Find where the given text appears and provide that cell's center as [X, Y] coordinate. 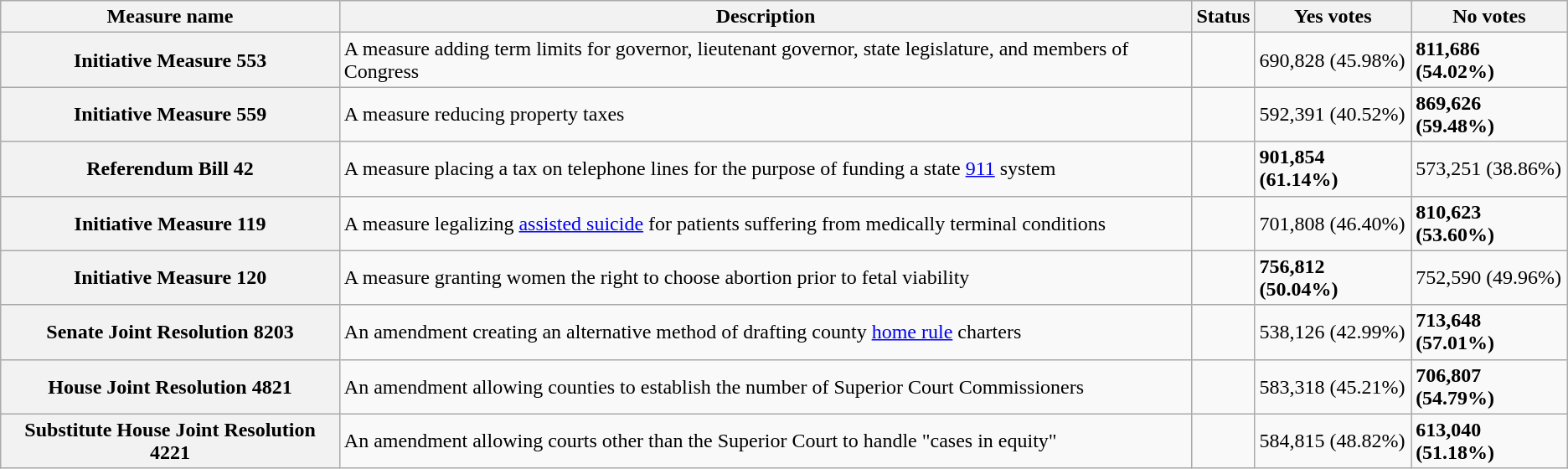
706,807 (54.79%) [1489, 387]
Initiative Measure 120 [171, 278]
A measure legalizing assisted suicide for patients suffering from medically terminal conditions [766, 223]
573,251 (38.86%) [1489, 169]
690,828 (45.98%) [1333, 60]
810,623 (53.60%) [1489, 223]
752,590 (49.96%) [1489, 278]
756,812 (50.04%) [1333, 278]
538,126 (42.99%) [1333, 332]
584,815 (48.82%) [1333, 441]
Initiative Measure 553 [171, 60]
701,808 (46.40%) [1333, 223]
Senate Joint Resolution 8203 [171, 332]
Status [1223, 17]
583,318 (45.21%) [1333, 387]
592,391 (40.52%) [1333, 114]
Yes votes [1333, 17]
613,040 (51.18%) [1489, 441]
A measure reducing property taxes [766, 114]
A measure granting women the right to choose abortion prior to fetal viability [766, 278]
Initiative Measure 559 [171, 114]
901,854 (61.14%) [1333, 169]
Referendum Bill 42 [171, 169]
A measure placing a tax on telephone lines for the purpose of funding a state 911 system [766, 169]
713,648 (57.01%) [1489, 332]
House Joint Resolution 4821 [171, 387]
An amendment allowing courts other than the Superior Court to handle "cases in equity" [766, 441]
Measure name [171, 17]
811,686 (54.02%) [1489, 60]
869,626 (59.48%) [1489, 114]
Initiative Measure 119 [171, 223]
Substitute House Joint Resolution 4221 [171, 441]
Description [766, 17]
No votes [1489, 17]
A measure adding term limits for governor, lieutenant governor, state legislature, and members of Congress [766, 60]
An amendment creating an alternative method of drafting county home rule charters [766, 332]
An amendment allowing counties to establish the number of Superior Court Commissioners [766, 387]
